Provide the [X, Y] coordinate of the cell's center where the given text is located.  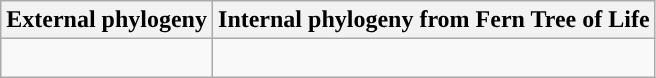
Internal phylogeny from Fern Tree of Life [434, 20]
External phylogeny [107, 20]
